Capture the cell that displays the provided text and extract its (X, Y) central coordinate. 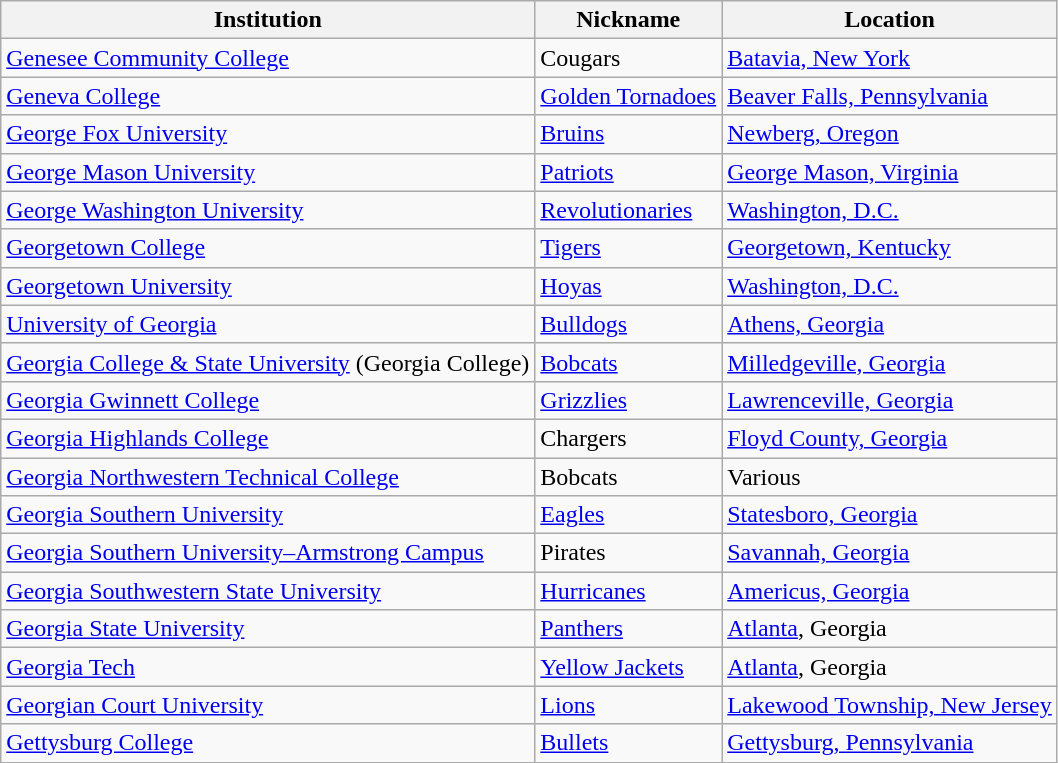
Bullets (628, 743)
Newberg, Oregon (890, 134)
Floyd County, Georgia (890, 438)
Georgetown, Kentucky (890, 248)
Various (890, 477)
George Washington University (268, 210)
Georgia Gwinnett College (268, 400)
Tigers (628, 248)
George Fox University (268, 134)
Georgia Southwestern State University (268, 591)
Batavia, New York (890, 58)
Genesee Community College (268, 58)
Grizzlies (628, 400)
Georgia Northwestern Technical College (268, 477)
George Mason University (268, 172)
Cougars (628, 58)
Savannah, Georgia (890, 553)
George Mason, Virginia (890, 172)
Lakewood Township, New Jersey (890, 705)
Revolutionaries (628, 210)
Georgian Court University (268, 705)
University of Georgia (268, 324)
Georgia State University (268, 629)
Panthers (628, 629)
Nickname (628, 20)
Geneva College (268, 96)
Gettysburg, Pennsylvania (890, 743)
Georgetown University (268, 286)
Milledgeville, Georgia (890, 362)
Yellow Jackets (628, 667)
Americus, Georgia (890, 591)
Chargers (628, 438)
Beaver Falls, Pennsylvania (890, 96)
Patriots (628, 172)
Lawrenceville, Georgia (890, 400)
Athens, Georgia (890, 324)
Georgetown College (268, 248)
Golden Tornadoes (628, 96)
Georgia Highlands College (268, 438)
Location (890, 20)
Bulldogs (628, 324)
Lions (628, 705)
Georgia Tech (268, 667)
Georgia Southern University (268, 515)
Pirates (628, 553)
Statesboro, Georgia (890, 515)
Institution (268, 20)
Georgia College & State University (Georgia College) (268, 362)
Hurricanes (628, 591)
Hoyas (628, 286)
Eagles (628, 515)
Georgia Southern University–Armstrong Campus (268, 553)
Gettysburg College (268, 743)
Bruins (628, 134)
